Capture the cell that displays the provided text and extract its (x, y) central coordinate. 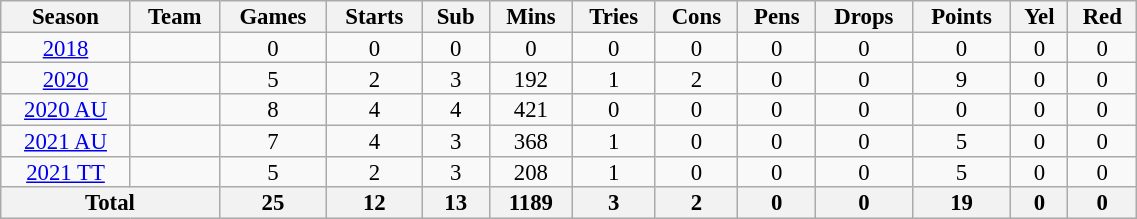
Red (1102, 16)
Cons (696, 16)
421 (530, 110)
Games (273, 16)
19 (962, 204)
Yel (1040, 16)
25 (273, 204)
2020 (66, 78)
Team (174, 16)
Drops (864, 16)
208 (530, 172)
Total (110, 204)
2018 (66, 48)
Points (962, 16)
Pens (777, 16)
Starts (374, 16)
7 (273, 140)
2020 AU (66, 110)
2021 AU (66, 140)
13 (456, 204)
Mins (530, 16)
8 (273, 110)
9 (962, 78)
368 (530, 140)
2021 TT (66, 172)
Sub (456, 16)
192 (530, 78)
Season (66, 16)
12 (374, 204)
Tries (613, 16)
1189 (530, 204)
